Provide the (x, y) coordinate of the cell's center where the given text is located.  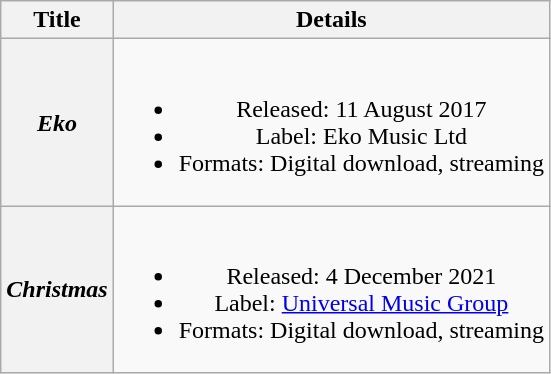
Title (57, 20)
Eko (57, 122)
Christmas (57, 290)
Details (331, 20)
Released: 4 December 2021Label: Universal Music GroupFormats: Digital download, streaming (331, 290)
Released: 11 August 2017Label: Eko Music LtdFormats: Digital download, streaming (331, 122)
